Search for the cell housing the specified text and yield its (x, y) center coordinate. 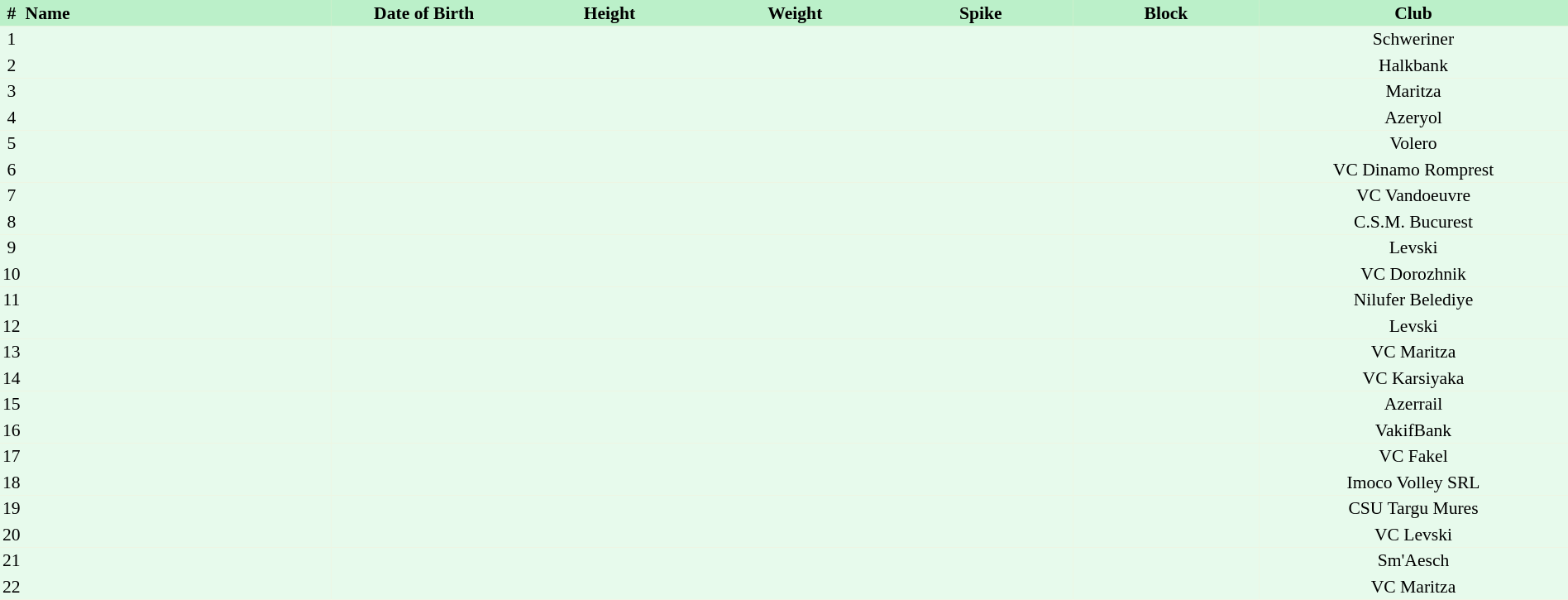
5 (12, 144)
11 (12, 300)
6 (12, 170)
19 (12, 508)
# (12, 13)
Weight (795, 13)
21 (12, 561)
VC Vandoeuvre (1413, 195)
20 (12, 535)
Azerrail (1413, 404)
18 (12, 482)
VC Dorozhnik (1413, 274)
Imoco Volley SRL (1413, 482)
CSU Targu Mures (1413, 508)
Sm'Aesch (1413, 561)
12 (12, 326)
Volero (1413, 144)
Name (177, 13)
22 (12, 587)
2 (12, 65)
Schweriner (1413, 40)
Spike (981, 13)
Date of Birth (424, 13)
Maritza (1413, 91)
Nilufer Belediye (1413, 300)
14 (12, 378)
VC Dinamo Romprest (1413, 170)
Club (1413, 13)
Block (1166, 13)
VakifBank (1413, 430)
10 (12, 274)
C.S.M. Bucurest (1413, 222)
3 (12, 91)
17 (12, 457)
Height (610, 13)
Azeryol (1413, 118)
7 (12, 195)
16 (12, 430)
8 (12, 222)
4 (12, 118)
9 (12, 248)
15 (12, 404)
1 (12, 40)
13 (12, 353)
VC Fakel (1413, 457)
VC Levski (1413, 535)
Halkbank (1413, 65)
VC Karsiyaka (1413, 378)
